Find where the given text appears and provide that cell's center as [x, y] coordinate. 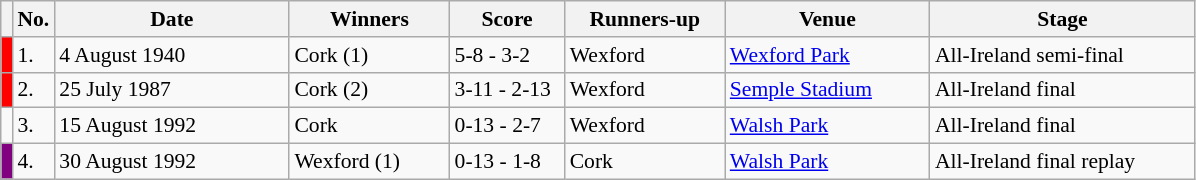
30 August 1992 [172, 162]
0-13 - 1-8 [508, 162]
2. [33, 90]
No. [33, 19]
4 August 1940 [172, 55]
Stage [1062, 19]
5-8 - 3-2 [508, 55]
Semple Stadium [828, 90]
All-Ireland semi-final [1062, 55]
25 July 1987 [172, 90]
3-11 - 2-13 [508, 90]
1. [33, 55]
Wexford (1) [369, 162]
0-13 - 2-7 [508, 126]
Date [172, 19]
Wexford Park [828, 55]
Cork (1) [369, 55]
All-Ireland final replay [1062, 162]
3. [33, 126]
Cork (2) [369, 90]
15 August 1992 [172, 126]
Runners-up [645, 19]
4. [33, 162]
Winners [369, 19]
Score [508, 19]
Venue [828, 19]
